Output the [x, y] coordinate of the center of the cell containing the given text.  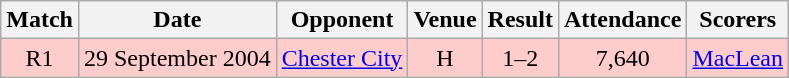
29 September 2004 [177, 58]
Venue [445, 20]
Opponent [342, 20]
MacLean [738, 58]
Scorers [738, 20]
Chester City [342, 58]
H [445, 58]
Attendance [622, 20]
R1 [40, 58]
7,640 [622, 58]
Match [40, 20]
Result [520, 20]
Date [177, 20]
1–2 [520, 58]
